From the cell containing the given text, extract its center point as (x, y) coordinate. 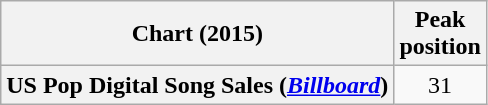
Chart (2015) (198, 34)
Peakposition (440, 34)
31 (440, 85)
US Pop Digital Song Sales (Billboard) (198, 85)
